Search for the cell housing the specified text and yield its [x, y] center coordinate. 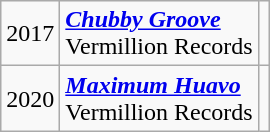
Chubby GrooveVermillion Records [159, 34]
Maximum HuavoVermillion Records [159, 98]
2020 [30, 98]
2017 [30, 34]
